Capture the cell that displays the provided text and extract its [x, y] central coordinate. 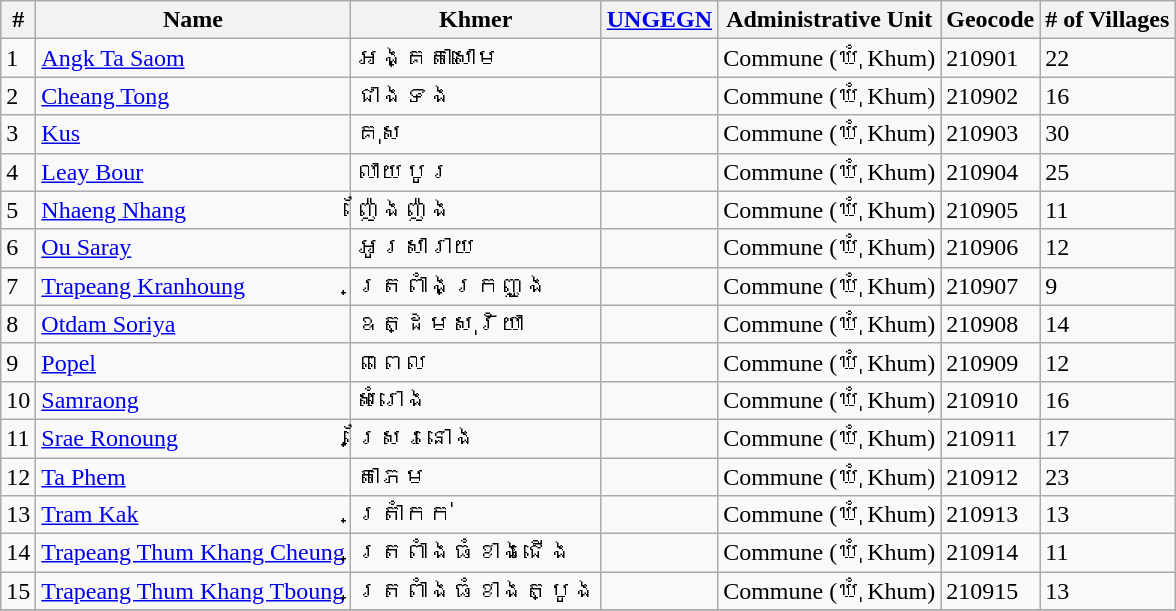
6 [18, 248]
គុស [476, 134]
Otdam Soriya [193, 324]
Administrative Unit [830, 20]
210908 [990, 324]
Kus [193, 134]
23 [1108, 477]
17 [1108, 438]
210909 [990, 362]
210902 [990, 96]
ត្រាំកក់ [476, 515]
ត្រពាំងធំខាងត្បូង [476, 591]
ស្រែរនោង [476, 438]
4 [18, 172]
ញ៉ែងញ៉ង [476, 210]
អង្គតាសោម [476, 58]
Geocode [990, 20]
# [18, 20]
Ou Saray [193, 248]
ជាងទង [476, 96]
ត្រពាំងក្រញូង [476, 286]
30 [1108, 134]
15 [18, 591]
2 [18, 96]
Leay Bour [193, 172]
Samraong [193, 400]
5 [18, 210]
# of Villages [1108, 20]
7 [18, 286]
Tram Kak [193, 515]
Nhaeng Nhang [193, 210]
Ta Phem [193, 477]
ពពេល [476, 362]
22 [1108, 58]
210907 [990, 286]
210906 [990, 248]
Trapeang Thum Khang Tboung [193, 591]
8 [18, 324]
សំរោង [476, 400]
3 [18, 134]
25 [1108, 172]
1 [18, 58]
210913 [990, 515]
210912 [990, 477]
Angk Ta Saom [193, 58]
ឧត្ដមសុរិយា [476, 324]
តាភេម [476, 477]
210901 [990, 58]
Popel [193, 362]
ត្រពាំងធំខាងជើង [476, 553]
UNGEGN [659, 20]
10 [18, 400]
210911 [990, 438]
210915 [990, 591]
Trapeang Thum Khang Cheung [193, 553]
Name [193, 20]
210914 [990, 553]
210910 [990, 400]
អូរសារាយ [476, 248]
210903 [990, 134]
លាយបូរ [476, 172]
210905 [990, 210]
Khmer [476, 20]
Cheang Tong [193, 96]
Srae Ronoung [193, 438]
210904 [990, 172]
Trapeang Kranhoung [193, 286]
